Pinpoint the cell where the given text exists, returning its (x, y) midpoint coordinate. 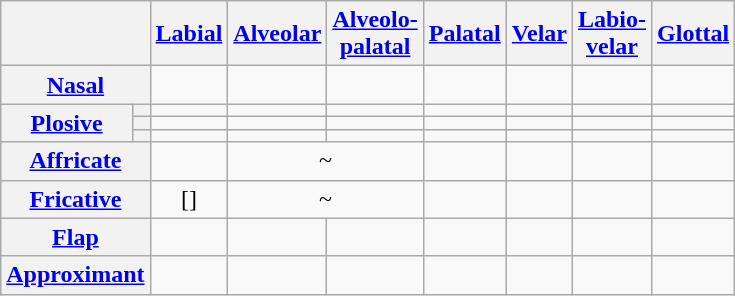
[] (189, 199)
Approximant (76, 275)
Velar (539, 34)
Glottal (694, 34)
Labio-velar (612, 34)
Affricate (76, 161)
Palatal (464, 34)
Nasal (76, 85)
Fricative (76, 199)
Flap (76, 237)
Alveolo-palatal (375, 34)
Plosive (67, 123)
Alveolar (278, 34)
Labial (189, 34)
